Locate the cell with the specified text and output its [X, Y] center coordinate. 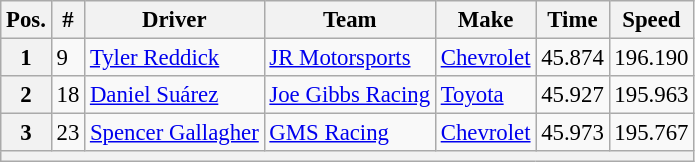
45.927 [572, 95]
# [68, 20]
196.190 [652, 58]
3 [26, 133]
45.973 [572, 133]
Time [572, 20]
1 [26, 58]
Joe Gibbs Racing [350, 95]
Toyota [485, 95]
18 [68, 95]
Team [350, 20]
Pos. [26, 20]
23 [68, 133]
195.963 [652, 95]
GMS Racing [350, 133]
Speed [652, 20]
2 [26, 95]
45.874 [572, 58]
Make [485, 20]
9 [68, 58]
Driver [174, 20]
Daniel Suárez [174, 95]
Spencer Gallagher [174, 133]
Tyler Reddick [174, 58]
195.767 [652, 133]
JR Motorsports [350, 58]
